Extract the (x, y) coordinate from the center of the cell holding the provided text.  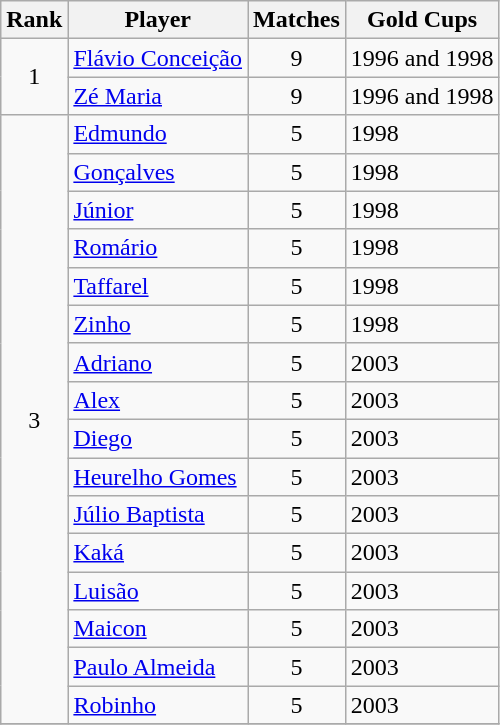
Kaká (158, 553)
1 (34, 77)
Maicon (158, 629)
Robinho (158, 705)
Edmundo (158, 134)
Gold Cups (422, 20)
Romário (158, 248)
Paulo Almeida (158, 667)
Rank (34, 20)
Zé Maria (158, 96)
Diego (158, 438)
Zinho (158, 324)
Luisão (158, 591)
Heurelho Gomes (158, 477)
Player (158, 20)
Flávio Conceição (158, 58)
Júnior (158, 210)
Gonçalves (158, 172)
Júlio Baptista (158, 515)
Taffarel (158, 286)
Alex (158, 400)
Matches (297, 20)
Adriano (158, 362)
3 (34, 420)
